Locate the cell with the specified text and output its (X, Y) center coordinate. 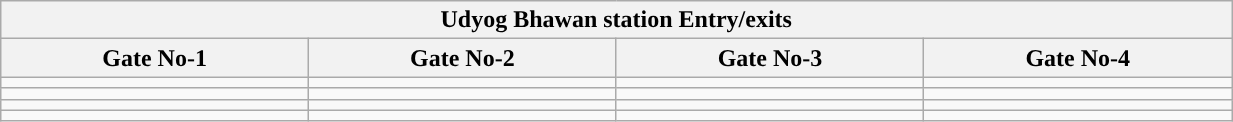
Gate No-2 (462, 58)
Gate No-1 (155, 58)
Gate No-4 (1078, 58)
Gate No-3 (770, 58)
Udyog Bhawan station Entry/exits (616, 20)
